Output the (x, y) coordinate of the center of the cell containing the given text.  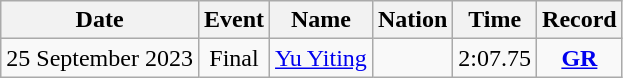
Time (495, 20)
Final (234, 58)
25 September 2023 (100, 58)
Yu Yiting (322, 58)
Name (322, 20)
Date (100, 20)
Nation (412, 20)
2:07.75 (495, 58)
Event (234, 20)
Record (580, 20)
GR (580, 58)
